Identify which cell holds the provided text, then report its (X, Y) central coordinate. 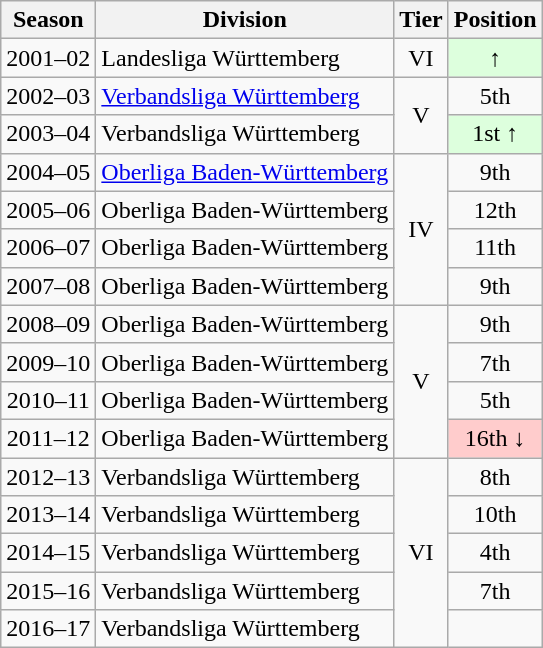
Season (48, 20)
IV (422, 229)
2008–09 (48, 324)
Division (245, 20)
2002–03 (48, 96)
2001–02 (48, 58)
Landesliga Württemberg (245, 58)
2005–06 (48, 210)
2012–13 (48, 477)
2006–07 (48, 248)
2010–11 (48, 400)
2007–08 (48, 286)
1st ↑ (495, 134)
10th (495, 515)
Position (495, 20)
2014–15 (48, 553)
4th (495, 553)
2009–10 (48, 362)
2003–04 (48, 134)
16th ↓ (495, 438)
2016–17 (48, 629)
2004–05 (48, 172)
8th (495, 477)
12th (495, 210)
2015–16 (48, 591)
2011–12 (48, 438)
2013–14 (48, 515)
11th (495, 248)
Tier (422, 20)
↑ (495, 58)
